Output the (x, y) coordinate of the center of the cell containing the given text.  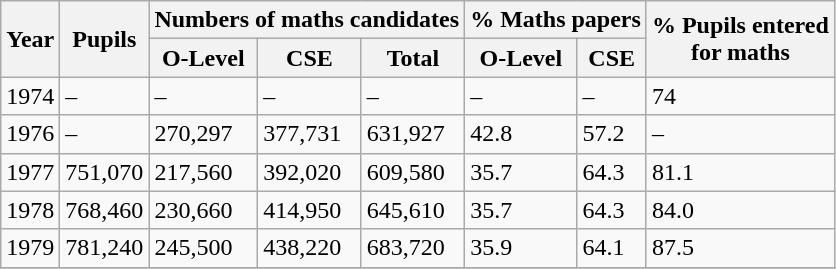
57.2 (612, 134)
438,220 (310, 248)
683,720 (412, 248)
609,580 (412, 172)
645,610 (412, 210)
270,297 (204, 134)
Pupils (104, 39)
768,460 (104, 210)
230,660 (204, 210)
414,950 (310, 210)
81.1 (740, 172)
631,927 (412, 134)
1976 (30, 134)
% Maths papers (556, 20)
64.1 (612, 248)
781,240 (104, 248)
1978 (30, 210)
1977 (30, 172)
Total (412, 58)
Numbers of maths candidates (307, 20)
1979 (30, 248)
84.0 (740, 210)
87.5 (740, 248)
217,560 (204, 172)
377,731 (310, 134)
245,500 (204, 248)
751,070 (104, 172)
74 (740, 96)
1974 (30, 96)
Year (30, 39)
35.9 (521, 248)
42.8 (521, 134)
% Pupils entered for maths (740, 39)
392,020 (310, 172)
